Search for the cell housing the specified text and yield its [x, y] center coordinate. 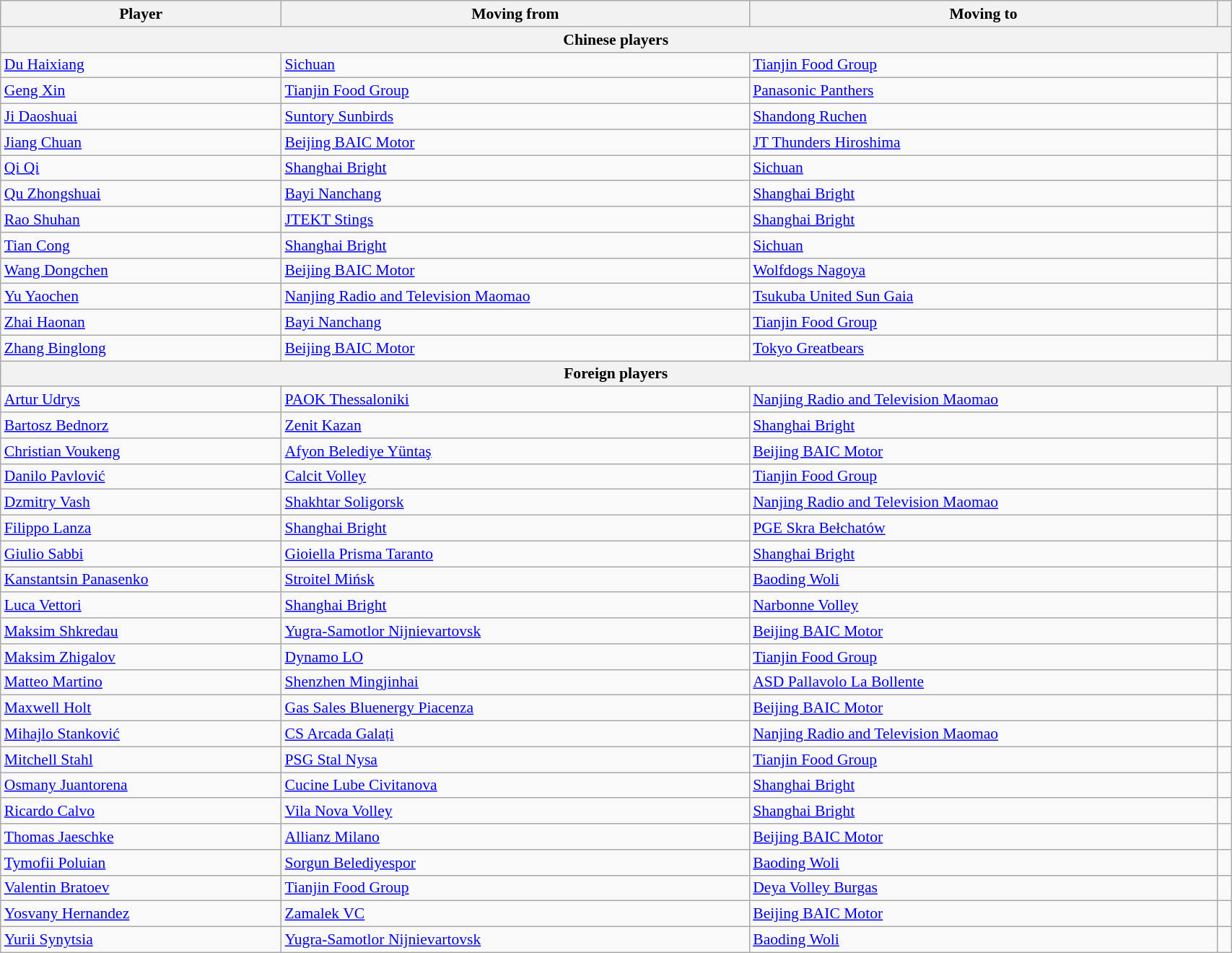
Gas Sales Bluenergy Piacenza [515, 708]
Stroitel Mińsk [515, 580]
Osmany Juantorena [141, 786]
CS Arcada Galați [515, 734]
Suntory Sunbirds [515, 117]
Dzmitry Vash [141, 502]
Deya Volley Burgas [983, 888]
Moving from [515, 14]
Thomas Jaeschke [141, 837]
JT Thunders Hiroshima [983, 142]
Ji Daoshuai [141, 117]
Zenit Kazan [515, 425]
PGE Skra Bełchatów [983, 528]
Calcit Volley [515, 476]
Chinese players [616, 40]
Tokyo Greatbears [983, 348]
Panasonic Panthers [983, 91]
Valentin Bratoev [141, 888]
Allianz Milano [515, 837]
Zamalek VC [515, 914]
Filippo Lanza [141, 528]
Qi Qi [141, 168]
Matteo Martino [141, 682]
Wang Dongchen [141, 271]
Jiang Chuan [141, 142]
Christian Voukeng [141, 451]
Moving to [983, 14]
Rao Shuhan [141, 219]
Maksim Shkredau [141, 631]
Danilo Pavlović [141, 476]
Bartosz Bednorz [141, 425]
Yurii Synytsia [141, 940]
Mihajlo Stanković [141, 734]
Foreign players [616, 374]
Zhang Binglong [141, 348]
Wolfdogs Nagoya [983, 271]
Vila Nova Volley [515, 811]
Artur Udrys [141, 400]
Geng Xin [141, 91]
Tymofii Poluian [141, 863]
Sorgun Belediyespor [515, 863]
Gioiella Prisma Taranto [515, 554]
Tian Cong [141, 245]
Yu Yaochen [141, 297]
Dynamo LO [515, 657]
Du Haixiang [141, 65]
Cucine Lube Civitanova [515, 786]
ASD Pallavolo La Bollente [983, 682]
Shandong Ruchen [983, 117]
Mitchell Stahl [141, 760]
Luca Vettori [141, 606]
Maksim Zhigalov [141, 657]
Player [141, 14]
Zhai Haonan [141, 323]
Maxwell Holt [141, 708]
Tsukuba United Sun Gaia [983, 297]
PAOK Thessaloniki [515, 400]
Ricardo Calvo [141, 811]
Qu Zhongshuai [141, 194]
PSG Stal Nysa [515, 760]
JTEKT Stings [515, 219]
Giulio Sabbi [141, 554]
Shakhtar Soligorsk [515, 502]
Narbonne Volley [983, 606]
Shenzhen Mingjinhai [515, 682]
Kanstantsin Panasenko [141, 580]
Yosvany Hernandez [141, 914]
Afyon Belediye Yüntaş [515, 451]
